From the cell containing the given text, extract its center point as [x, y] coordinate. 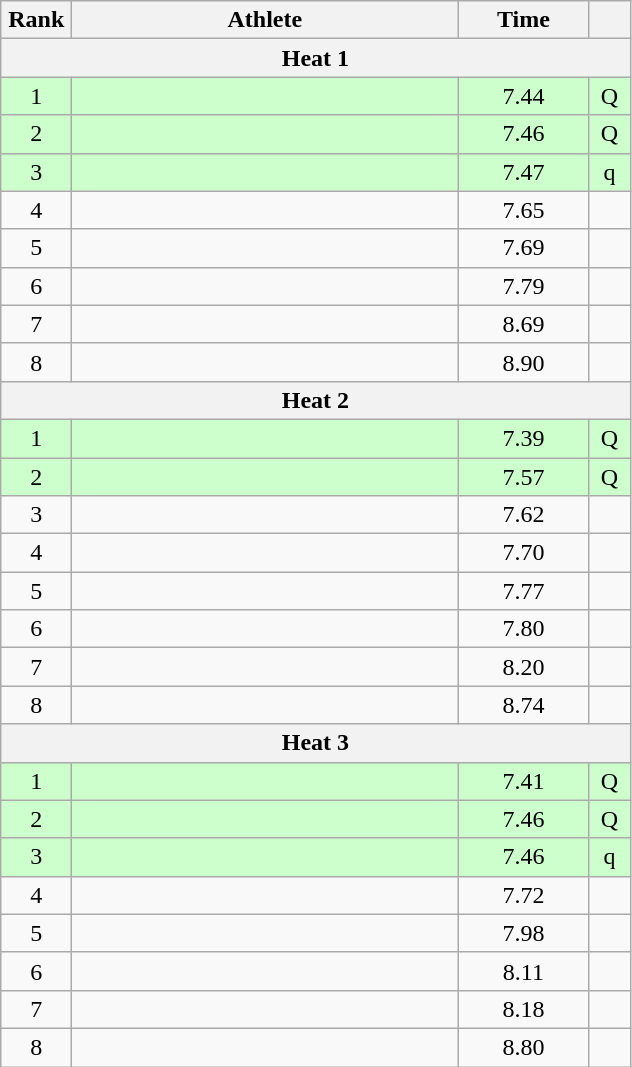
7.41 [524, 781]
7.65 [524, 210]
7.62 [524, 515]
7.70 [524, 553]
8.18 [524, 1009]
7.47 [524, 172]
7.79 [524, 286]
7.39 [524, 438]
Time [524, 20]
Heat 1 [316, 58]
7.72 [524, 895]
8.69 [524, 324]
Heat 3 [316, 743]
Heat 2 [316, 400]
8.74 [524, 705]
7.57 [524, 477]
8.20 [524, 667]
7.98 [524, 933]
8.80 [524, 1047]
7.80 [524, 629]
Athlete [265, 20]
8.11 [524, 971]
7.77 [524, 591]
7.69 [524, 248]
Rank [36, 20]
7.44 [524, 96]
8.90 [524, 362]
